Locate the cell with the specified text and output its (x, y) center coordinate. 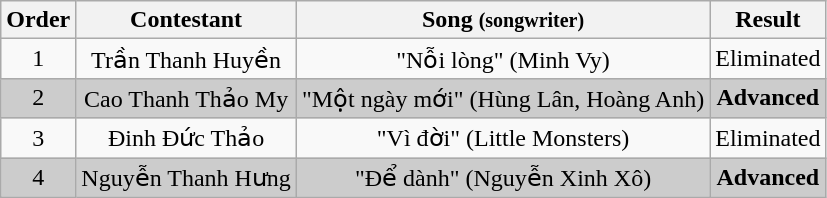
Cao Thanh Thảo My (186, 98)
Order (38, 20)
3 (38, 138)
Contestant (186, 20)
Result (768, 20)
"Nỗi lòng" (Minh Vy) (502, 59)
"Vì đời" (Little Monsters) (502, 138)
1 (38, 59)
Trần Thanh Huyền (186, 59)
Song (songwriter) (502, 20)
Nguyễn Thanh Hưng (186, 178)
Đinh Đức Thảo (186, 138)
"Một ngày mới" (Hùng Lân, Hoàng Anh) (502, 98)
4 (38, 178)
"Để dành" (Nguyễn Xinh Xô) (502, 178)
2 (38, 98)
